Return [X, Y] of the center of cell containing provided text 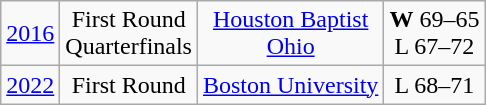
2016 [30, 34]
First RoundQuarterfinals [129, 34]
Houston BaptistOhio [290, 34]
W 69–65L 67–72 [434, 34]
Boston University [290, 85]
First Round [129, 85]
L 68–71 [434, 85]
2022 [30, 85]
